Identify which cell holds the provided text, then report its (x, y) central coordinate. 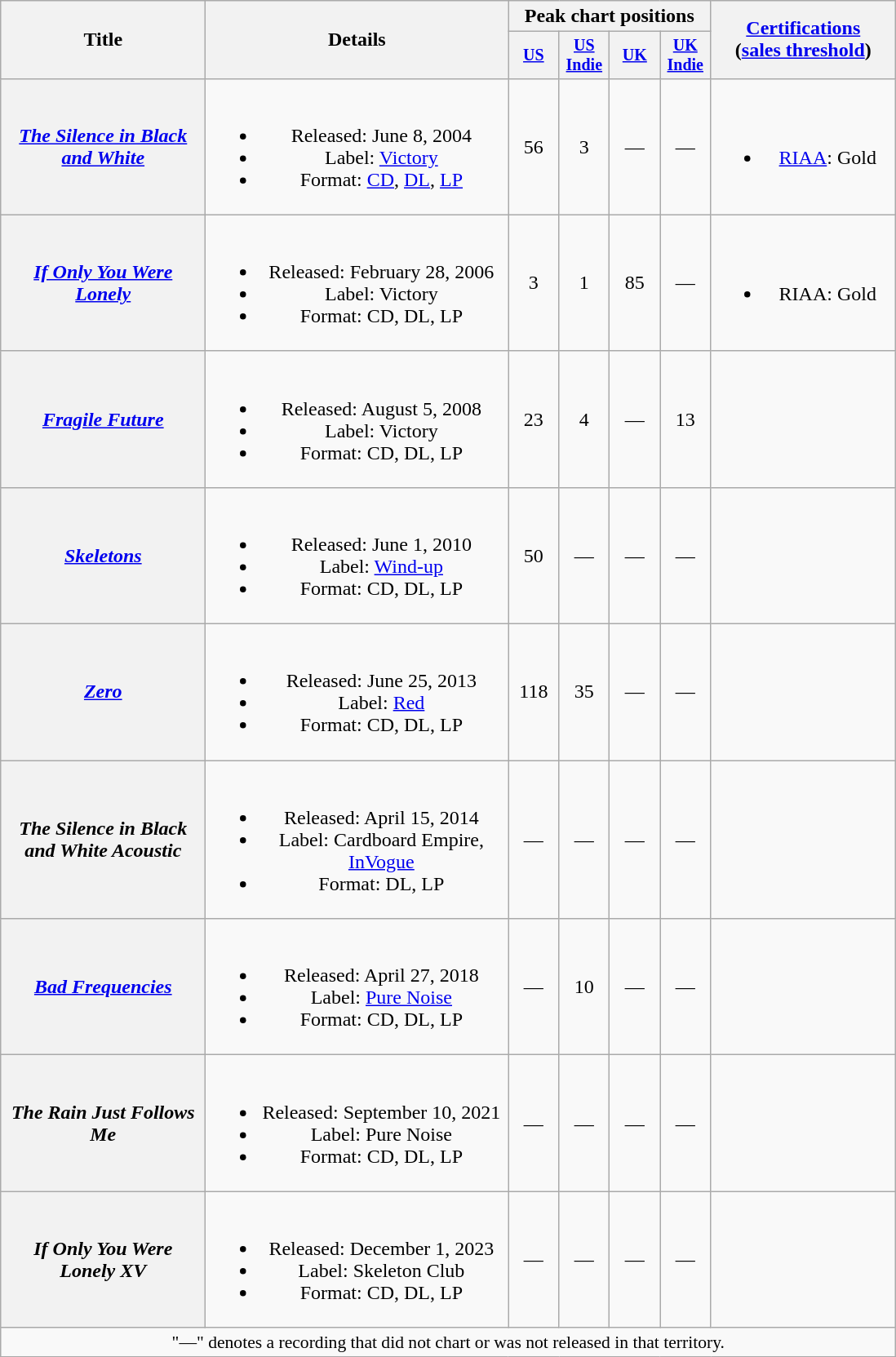
Fragile Future (103, 419)
Released: August 5, 2008Label: VictoryFormat: CD, DL, LP (357, 419)
If Only You Were Lonely XV (103, 1260)
Peak chart positions (610, 16)
Released: April 15, 2014Label: Cardboard Empire, InVogueFormat: DL, LP (357, 840)
56 (534, 147)
US Indie (584, 55)
118 (534, 692)
"—" denotes a recording that did not chart or was not released in that territory. (449, 1342)
13 (685, 419)
Skeletons (103, 555)
UK (635, 55)
35 (584, 692)
Zero (103, 692)
UKIndie (685, 55)
The Rain Just Follows Me (103, 1123)
50 (534, 555)
85 (635, 282)
Certifications(sales threshold) (803, 40)
Released: September 10, 2021Label: Pure NoiseFormat: CD, DL, LP (357, 1123)
23 (534, 419)
The Silence in Black and White Acoustic (103, 840)
4 (584, 419)
Released: June 8, 2004Label: VictoryFormat: CD, DL, LP (357, 147)
Released: June 1, 2010Label: Wind-upFormat: CD, DL, LP (357, 555)
Released: December 1, 2023Label: Skeleton ClubFormat: CD, DL, LP (357, 1260)
Released: June 25, 2013Label: RedFormat: CD, DL, LP (357, 692)
10 (584, 987)
Released: February 28, 2006Label: VictoryFormat: CD, DL, LP (357, 282)
Title (103, 40)
Details (357, 40)
Released: April 27, 2018Label: Pure NoiseFormat: CD, DL, LP (357, 987)
If Only You Were Lonely (103, 282)
Bad Frequencies (103, 987)
The Silence in Black and White (103, 147)
US (534, 55)
1 (584, 282)
